Search for the cell housing the specified text and yield its [X, Y] center coordinate. 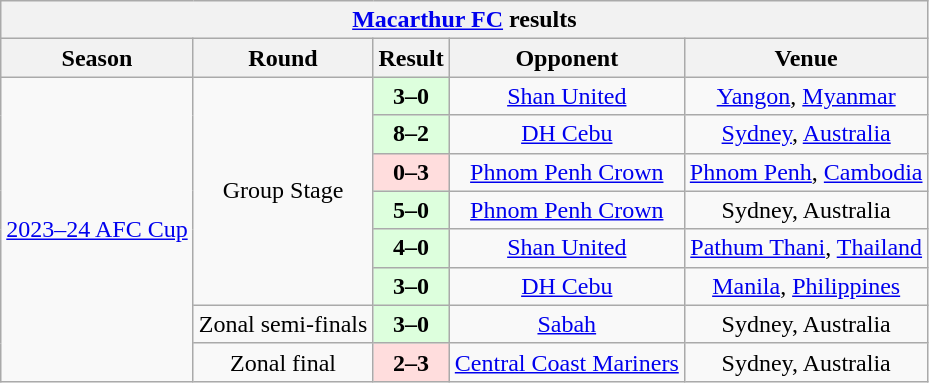
8–2 [411, 134]
Season [97, 58]
Phnom Penh, Cambodia [806, 172]
Zonal final [283, 362]
Venue [806, 58]
Round [283, 58]
Yangon, Myanmar [806, 96]
Central Coast Mariners [566, 362]
Sabah [566, 324]
Zonal semi-finals [283, 324]
Opponent [566, 58]
2–3 [411, 362]
0–3 [411, 172]
Manila, Philippines [806, 286]
Macarthur FC results [464, 20]
Result [411, 58]
4–0 [411, 248]
2023–24 AFC Cup [97, 229]
5–0 [411, 210]
Pathum Thani, Thailand [806, 248]
Group Stage [283, 191]
